Extract the [X, Y] coordinate from the center of the cell holding the provided text.  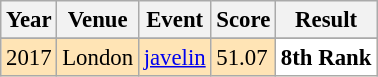
Year [29, 20]
Score [244, 20]
Result [326, 20]
51.07 [244, 58]
Event [174, 20]
javelin [174, 58]
8th Rank [326, 58]
2017 [29, 58]
Venue [98, 20]
London [98, 58]
